From the cell containing the given text, extract its center point as (x, y) coordinate. 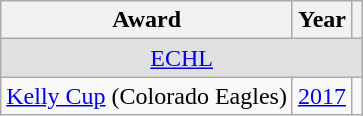
Award (147, 20)
2017 (322, 96)
Year (322, 20)
Kelly Cup (Colorado Eagles) (147, 96)
ECHL (182, 58)
